Pinpoint the cell where the given text exists, returning its [x, y] midpoint coordinate. 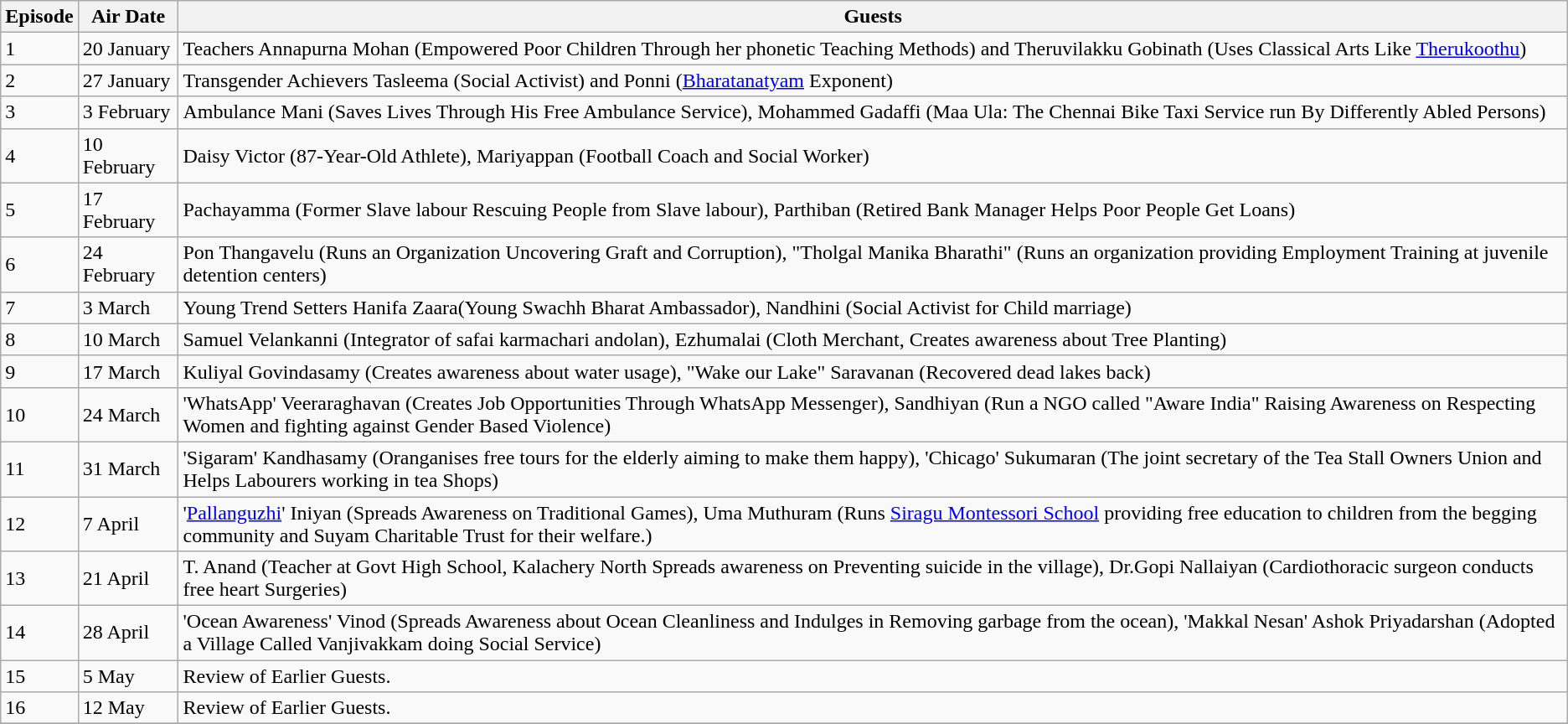
4 [39, 156]
3 February [128, 112]
Daisy Victor (87-Year-Old Athlete), Mariyappan (Football Coach and Social Worker) [873, 156]
27 January [128, 80]
1 [39, 49]
Transgender Achievers Tasleema (Social Activist) and Ponni (Bharatanatyam Exponent) [873, 80]
9 [39, 371]
20 January [128, 49]
24 March [128, 414]
Samuel Velankanni (Integrator of safai karmachari andolan), Ezhumalai (Cloth Merchant, Creates awareness about Tree Planting) [873, 339]
7 [39, 308]
10 February [128, 156]
5 [39, 209]
Episode [39, 17]
Young Trend Setters Hanifa Zaara(Young Swachh Bharat Ambassador), Nandhini (Social Activist for Child marriage) [873, 308]
Guests [873, 17]
Pachayamma (Former Slave labour Rescuing People from Slave labour), Parthiban (Retired Bank Manager Helps Poor People Get Loans) [873, 209]
11 [39, 469]
Air Date [128, 17]
8 [39, 339]
10 March [128, 339]
2 [39, 80]
17 February [128, 209]
31 March [128, 469]
28 April [128, 633]
12 [39, 523]
13 [39, 578]
7 April [128, 523]
6 [39, 265]
Kuliyal Govindasamy (Creates awareness about water usage), "Wake our Lake" Saravanan (Recovered dead lakes back) [873, 371]
17 March [128, 371]
3 [39, 112]
24 February [128, 265]
5 May [128, 676]
3 March [128, 308]
21 April [128, 578]
10 [39, 414]
12 May [128, 708]
15 [39, 676]
14 [39, 633]
16 [39, 708]
